Output the (X, Y) coordinate of the center of the cell containing the given text.  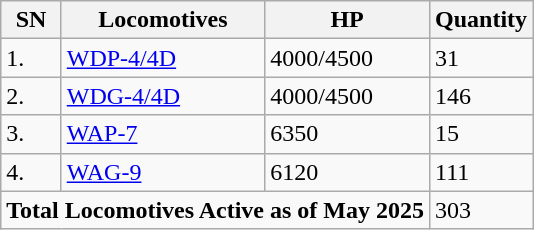
4. (31, 172)
WDG-4/4D (162, 96)
HP (348, 20)
303 (482, 210)
6350 (348, 134)
Locomotives (162, 20)
1. (31, 58)
SN (31, 20)
6120 (348, 172)
WDP-4/4D (162, 58)
31 (482, 58)
WAP-7 (162, 134)
2. (31, 96)
146 (482, 96)
3. (31, 134)
Quantity (482, 20)
15 (482, 134)
WAG-9 (162, 172)
Total Locomotives Active as of May 2025 (216, 210)
111 (482, 172)
